Return the (X, Y) coordinate for the center point of the cell that contains the specified text.  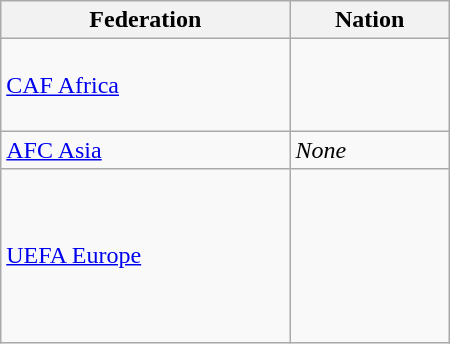
Nation (370, 20)
CAF Africa (146, 85)
None (370, 150)
AFC Asia (146, 150)
UEFA Europe (146, 256)
Federation (146, 20)
